Detect which cell encompasses the target text, then output its (X, Y) center coordinate. 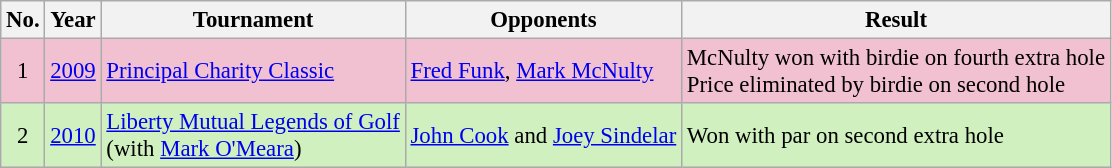
1 (23, 72)
Won with par on second extra hole (896, 136)
2 (23, 136)
McNulty won with birdie on fourth extra holePrice eliminated by birdie on second hole (896, 72)
John Cook and Joey Sindelar (543, 136)
Principal Charity Classic (253, 72)
2009 (73, 72)
Tournament (253, 20)
Fred Funk, Mark McNulty (543, 72)
Result (896, 20)
2010 (73, 136)
No. (23, 20)
Liberty Mutual Legends of Golf(with Mark O'Meara) (253, 136)
Year (73, 20)
Opponents (543, 20)
